Scan for the cell matching the given text and deliver its (X, Y) coordinate at center. 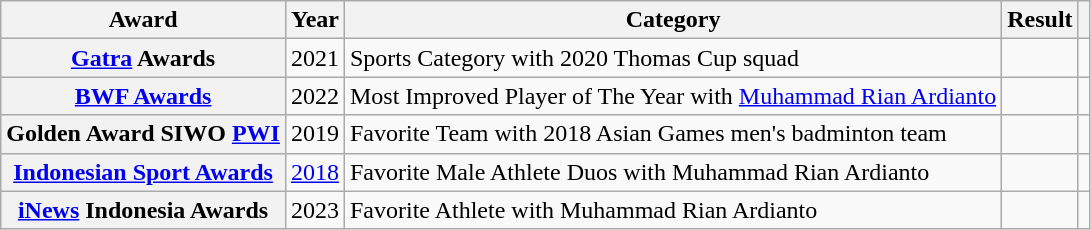
Indonesian Sport Awards (144, 172)
Favorite Athlete with Muhammad Rian Ardianto (672, 210)
2021 (314, 58)
Category (672, 20)
2019 (314, 134)
Gatra Awards (144, 58)
Favorite Male Athlete Duos with Muhammad Rian Ardianto (672, 172)
Result (1040, 20)
Favorite Team with 2018 Asian Games men's badminton team (672, 134)
Year (314, 20)
Sports Category with 2020 Thomas Cup squad (672, 58)
2023 (314, 210)
2018 (314, 172)
Golden Award SIWO PWI (144, 134)
BWF Awards (144, 96)
Award (144, 20)
iNews Indonesia Awards (144, 210)
2022 (314, 96)
Most Improved Player of The Year with Muhammad Rian Ardianto (672, 96)
